Determine the [X, Y] coordinate at the center of the cell enclosing the given text.  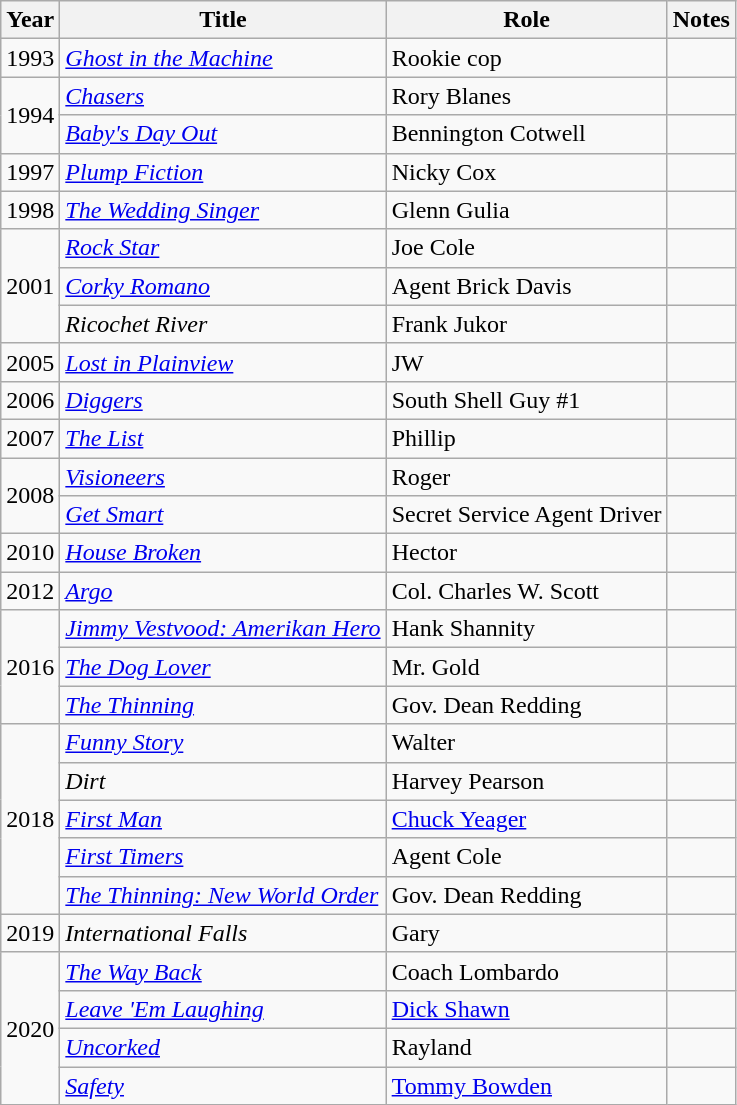
2010 [30, 553]
Corky Romano [223, 286]
Rayland [526, 1047]
Harvey Pearson [526, 781]
1994 [30, 115]
Jimmy Vestvood: Amerikan Hero [223, 629]
First Man [223, 819]
Secret Service Agent Driver [526, 515]
International Falls [223, 933]
The Thinning [223, 705]
Agent Cole [526, 857]
2019 [30, 933]
Role [526, 20]
Ghost in the Machine [223, 58]
Lost in Plainview [223, 362]
Notes [701, 20]
The Thinning: New World Order [223, 895]
Joe Cole [526, 248]
The List [223, 438]
The Dog Lover [223, 667]
2006 [30, 400]
South Shell Guy #1 [526, 400]
Agent Brick Davis [526, 286]
Funny Story [223, 743]
1997 [30, 172]
House Broken [223, 553]
Frank Jukor [526, 324]
Tommy Bowden [526, 1085]
Year [30, 20]
Diggers [223, 400]
Ricochet River [223, 324]
Gary [526, 933]
Uncorked [223, 1047]
Get Smart [223, 515]
Title [223, 20]
Nicky Cox [526, 172]
Dick Shawn [526, 1009]
2001 [30, 286]
Walter [526, 743]
Argo [223, 591]
First Timers [223, 857]
Hector [526, 553]
Dirt [223, 781]
Rock Star [223, 248]
Rory Blanes [526, 96]
2012 [30, 591]
Coach Lombardo [526, 971]
Chasers [223, 96]
2005 [30, 362]
Safety [223, 1085]
Chuck Yeager [526, 819]
Rookie cop [526, 58]
Roger [526, 477]
Phillip [526, 438]
1998 [30, 210]
Visioneers [223, 477]
The Way Back [223, 971]
JW [526, 362]
2007 [30, 438]
2008 [30, 496]
Baby's Day Out [223, 134]
2020 [30, 1028]
The Wedding Singer [223, 210]
Hank Shannity [526, 629]
1993 [30, 58]
Col. Charles W. Scott [526, 591]
Glenn Gulia [526, 210]
Mr. Gold [526, 667]
Leave 'Em Laughing [223, 1009]
Bennington Cotwell [526, 134]
2016 [30, 667]
Plump Fiction [223, 172]
2018 [30, 819]
